Capture the cell that displays the provided text and extract its (X, Y) central coordinate. 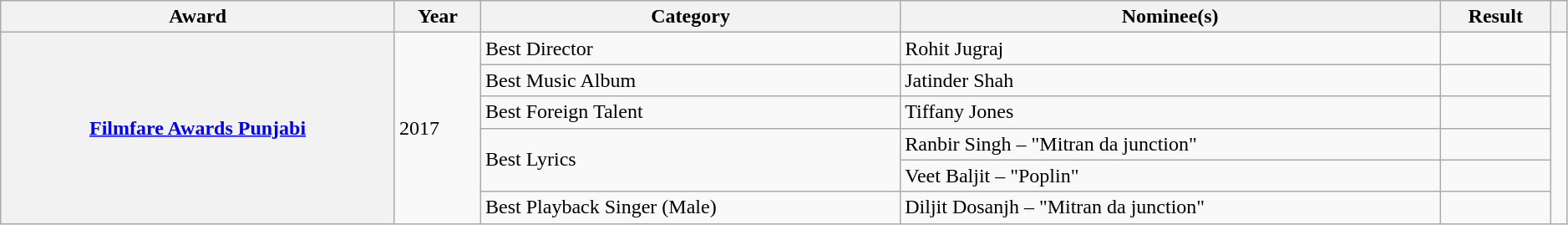
Best Music Album (691, 80)
Diljit Dosanjh – "Mitran da junction" (1170, 207)
Veet Baljit – "Poplin" (1170, 176)
Best Director (691, 49)
Result (1495, 17)
Rohit Jugraj (1170, 49)
Award (198, 17)
2017 (438, 128)
Best Lyrics (691, 160)
Category (691, 17)
Tiffany Jones (1170, 112)
Year (438, 17)
Nominee(s) (1170, 17)
Jatinder Shah (1170, 80)
Best Playback Singer (Male) (691, 207)
Best Foreign Talent (691, 112)
Ranbir Singh – "Mitran da junction" (1170, 144)
Filmfare Awards Punjabi (198, 128)
